Return (x, y) of the center of cell containing provided text 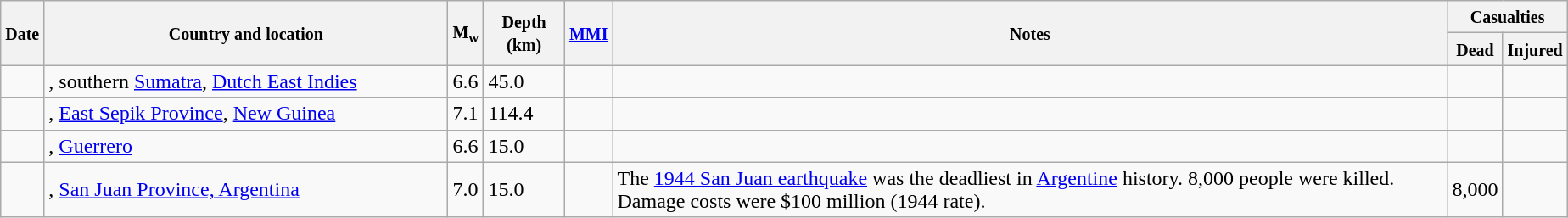
Injured (1535, 49)
Country and location (246, 33)
114.4 (524, 114)
Date (22, 33)
7.0 (466, 190)
MMI (589, 33)
7.1 (466, 114)
, East Sepik Province, New Guinea (246, 114)
45.0 (524, 81)
Notes (1030, 33)
Dead (1475, 49)
Depth (km) (524, 33)
, southern Sumatra, Dutch East Indies (246, 81)
The 1944 San Juan earthquake was the deadliest in Argentine history. 8,000 people were killed. Damage costs were $100 million (1944 rate). (1030, 190)
Casualties (1507, 17)
8,000 (1475, 190)
, Guerrero (246, 146)
Mw (466, 33)
, San Juan Province, Argentina (246, 190)
